Identify which cell holds the provided text, then report its (X, Y) central coordinate. 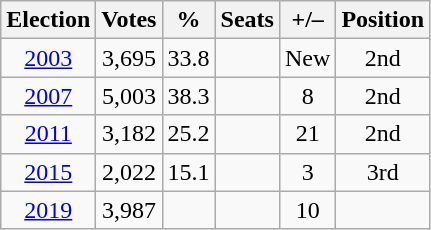
3,987 (129, 210)
33.8 (188, 58)
10 (307, 210)
% (188, 20)
15.1 (188, 172)
2003 (48, 58)
8 (307, 96)
3 (307, 172)
38.3 (188, 96)
5,003 (129, 96)
Election (48, 20)
+/– (307, 20)
21 (307, 134)
25.2 (188, 134)
Votes (129, 20)
3,695 (129, 58)
2015 (48, 172)
Seats (247, 20)
2,022 (129, 172)
2007 (48, 96)
3rd (383, 172)
2011 (48, 134)
3,182 (129, 134)
2019 (48, 210)
Position (383, 20)
New (307, 58)
